Capture the cell that displays the provided text and extract its (x, y) central coordinate. 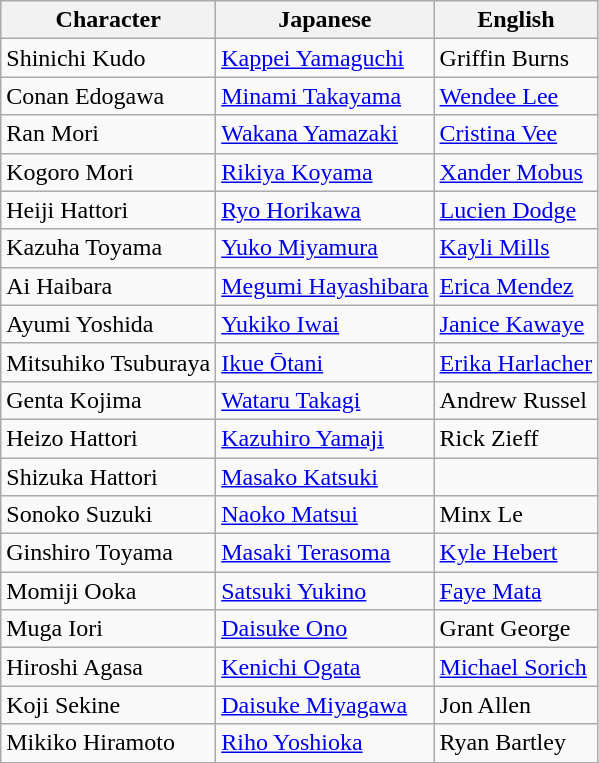
Janice Kawaye (516, 324)
Erika Harlacher (516, 362)
Mitsuhiko Tsuburaya (108, 362)
Hiroshi Agasa (108, 667)
Riho Yoshioka (325, 743)
Kappei Yamaguchi (325, 58)
Lucien Dodge (516, 210)
Jon Allen (516, 705)
Rikiya Koyama (325, 172)
Kazuhiro Yamaji (325, 438)
Faye Mata (516, 591)
Griffin Burns (516, 58)
Grant George (516, 629)
Kayli Mills (516, 248)
Ai Haibara (108, 286)
Sonoko Suzuki (108, 515)
Satsuki Yukino (325, 591)
Wataru Takagi (325, 400)
Ikue Ōtani (325, 362)
Kyle Hebert (516, 553)
Mikiko Hiramoto (108, 743)
Cristina Vee (516, 134)
Masaki Terasoma (325, 553)
Naoko Matsui (325, 515)
Kenichi Ogata (325, 667)
Conan Edogawa (108, 96)
Yuko Miyamura (325, 248)
Ran Mori (108, 134)
Muga Iori (108, 629)
Wakana Yamazaki (325, 134)
Ryo Horikawa (325, 210)
Rick Zieff (516, 438)
Michael Sorich (516, 667)
Erica Mendez (516, 286)
Daisuke Ono (325, 629)
Xander Mobus (516, 172)
Yukiko Iwai (325, 324)
Japanese (325, 20)
Ryan Bartley (516, 743)
Megumi Hayashibara (325, 286)
Andrew Russel (516, 400)
Koji Sekine (108, 705)
Ginshiro Toyama (108, 553)
Character (108, 20)
Heizo Hattori (108, 438)
Heiji Hattori (108, 210)
Momiji Ooka (108, 591)
Masako Katsuki (325, 477)
Wendee Lee (516, 96)
Kazuha Toyama (108, 248)
English (516, 20)
Kogoro Mori (108, 172)
Shizuka Hattori (108, 477)
Minx Le (516, 515)
Ayumi Yoshida (108, 324)
Shinichi Kudo (108, 58)
Daisuke Miyagawa (325, 705)
Minami Takayama (325, 96)
Genta Kojima (108, 400)
